For the text-containing cell, return its midpoint in (x, y) coordinate format. 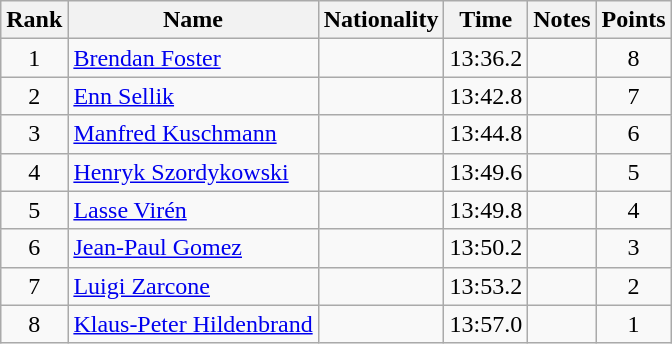
Luigi Zarcone (193, 286)
Time (486, 20)
Klaus-Peter Hildenbrand (193, 324)
Notes (562, 20)
Manfred Kuschmann (193, 134)
13:57.0 (486, 324)
13:44.8 (486, 134)
Name (193, 20)
13:53.2 (486, 286)
Rank (34, 20)
13:49.6 (486, 172)
13:36.2 (486, 58)
Jean-Paul Gomez (193, 248)
13:49.8 (486, 210)
Henryk Szordykowski (193, 172)
Enn Sellik (193, 96)
13:50.2 (486, 248)
Nationality (381, 20)
Points (634, 20)
Brendan Foster (193, 58)
Lasse Virén (193, 210)
13:42.8 (486, 96)
